Detect which cell encompasses the target text, then output its (x, y) center coordinate. 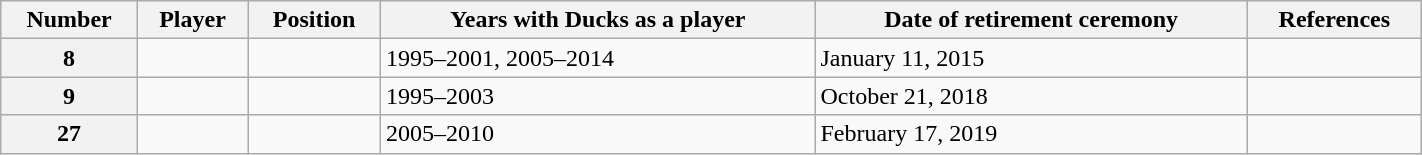
October 21, 2018 (1031, 96)
1995–2001, 2005–2014 (598, 58)
References (1334, 20)
27 (70, 134)
8 (70, 58)
Date of retirement ceremony (1031, 20)
Player (192, 20)
January 11, 2015 (1031, 58)
Years with Ducks as a player (598, 20)
Number (70, 20)
1995–2003 (598, 96)
Position (314, 20)
2005–2010 (598, 134)
February 17, 2019 (1031, 134)
9 (70, 96)
